Find where the given text appears and provide that cell's center as (x, y) coordinate. 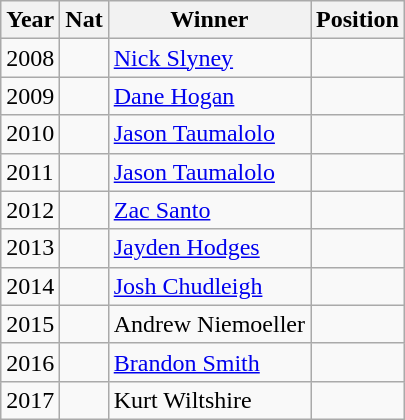
2014 (30, 286)
Year (30, 20)
Winner (209, 20)
2016 (30, 362)
Nat (84, 20)
Zac Santo (209, 210)
Position (358, 20)
2009 (30, 96)
2011 (30, 172)
Brandon Smith (209, 362)
2015 (30, 324)
2013 (30, 248)
Jayden Hodges (209, 248)
2010 (30, 134)
2012 (30, 210)
Kurt Wiltshire (209, 400)
Andrew Niemoeller (209, 324)
Nick Slyney (209, 58)
2008 (30, 58)
2017 (30, 400)
Dane Hogan (209, 96)
Josh Chudleigh (209, 286)
